Detect which cell encompasses the target text, then output its [X, Y] center coordinate. 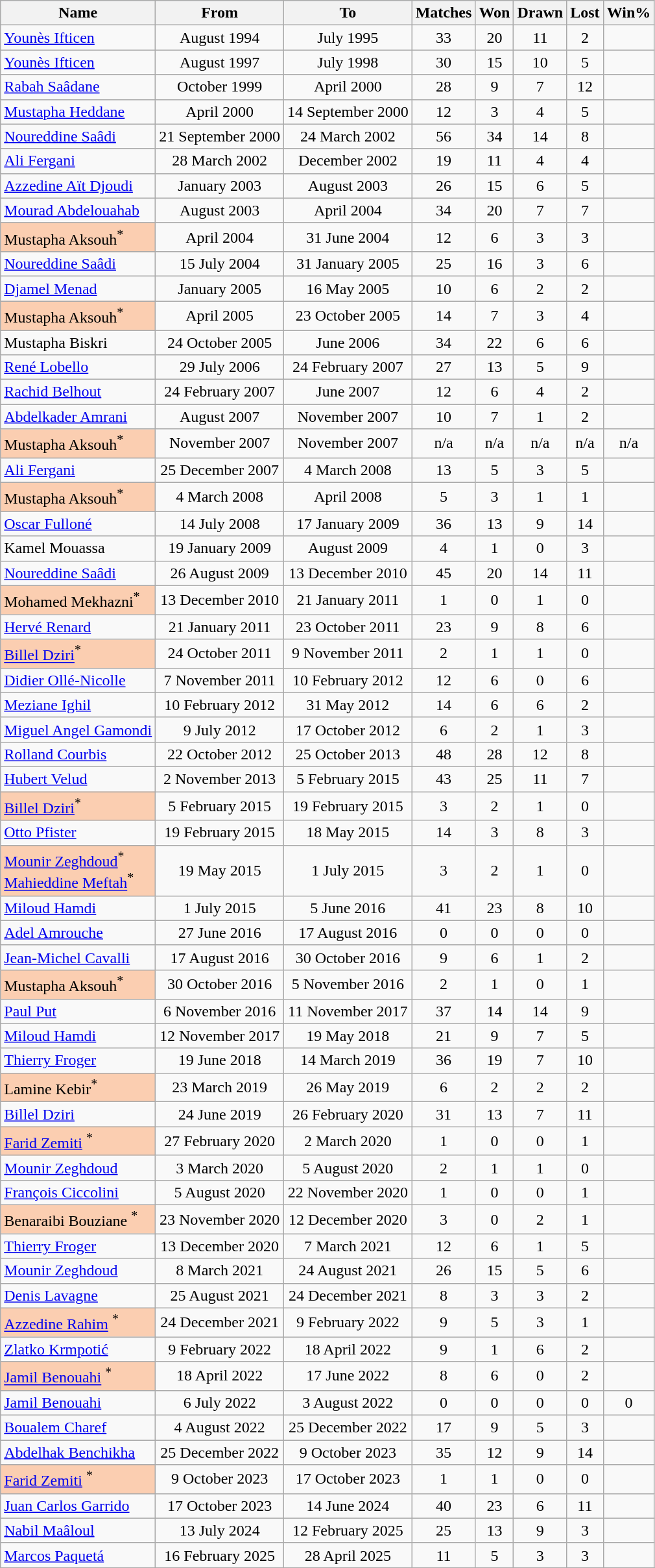
Marcos Paquetá [78, 1555]
5 November 2016 [348, 984]
François Ciccolini [78, 1192]
16 May 2005 [348, 289]
24 October 2011 [220, 654]
48 [444, 755]
33 [444, 38]
31 June 2004 [348, 238]
16 [494, 264]
21 [444, 1036]
April 2008 [348, 497]
Paul Put [78, 1011]
Hervé Renard [78, 627]
Abdelkader Amrani [78, 417]
19 May 2018 [348, 1036]
Lamine Kebir* [78, 1088]
5 June 2016 [348, 908]
Djamel Menad [78, 289]
Kamel Mouassa [78, 548]
7 March 2021 [348, 1246]
Adel Amrouche [78, 933]
25 August 2021 [220, 1295]
Azzedine Rahim * [78, 1323]
Won [494, 13]
14 September 2000 [348, 112]
22 October 2012 [220, 755]
25 October 2013 [348, 755]
41 [444, 908]
24 August 2021 [348, 1271]
2 November 2013 [220, 779]
2 March 2020 [348, 1141]
July 1995 [348, 38]
23 October 2005 [348, 315]
17 October 2012 [348, 729]
Jamil Benouahi * [78, 1376]
9 July 2012 [220, 729]
Jean-Michel Cavalli [78, 957]
31 May 2012 [348, 705]
January 2003 [220, 186]
28 March 2002 [220, 161]
19 May 2015 [220, 870]
June 2007 [348, 392]
Meziane Ighil [78, 705]
14 March 2019 [348, 1060]
14 July 2008 [220, 524]
Didier Ollé-Nicolle [78, 680]
December 2002 [348, 161]
37 [444, 1011]
27 February 2020 [220, 1141]
28 April 2025 [348, 1555]
26 February 2020 [348, 1114]
Oscar Fulloné [78, 524]
4 August 2022 [220, 1428]
18 May 2015 [348, 833]
August 1997 [220, 62]
July 1998 [348, 62]
27 June 2016 [220, 933]
August 1994 [220, 38]
23 March 2019 [220, 1088]
17 [444, 1428]
27 [444, 367]
3 March 2020 [220, 1168]
24 October 2005 [220, 343]
56 [444, 136]
Jamil Benouahi [78, 1403]
January 2005 [220, 289]
6 July 2022 [220, 1403]
8 March 2021 [220, 1271]
Win% [629, 13]
Boualem Charef [78, 1428]
Mounir Zeghdoud* Mahieddine Meftah* [78, 870]
Abdelhak Benchikha [78, 1452]
Otto Pfister [78, 833]
17 January 2009 [348, 524]
Rabah Saâdane [78, 87]
August 2007 [220, 417]
Billel Dziri [78, 1114]
23 November 2020 [220, 1220]
35 [444, 1452]
9 November 2011 [348, 654]
October 1999 [220, 87]
24 March 2002 [348, 136]
13 December 2020 [220, 1246]
21 September 2000 [220, 136]
August 2009 [348, 548]
25 December 2007 [220, 470]
Benaraibi Bouziane * [78, 1220]
Mustapha Heddane [78, 112]
30 [444, 62]
40 [444, 1506]
René Lobello [78, 367]
12 November 2017 [220, 1036]
Drawn [540, 13]
7 November 2011 [220, 680]
June 2006 [348, 343]
11 November 2017 [348, 1011]
13 July 2024 [220, 1530]
15 July 2004 [220, 264]
Hubert Velud [78, 779]
22 November 2020 [348, 1192]
6 November 2016 [220, 1011]
Nabil Maâloul [78, 1530]
22 [494, 343]
Matches [444, 13]
Miguel Angel Gamondi [78, 729]
29 July 2006 [220, 367]
31 [444, 1114]
Rachid Belhout [78, 392]
Mourad Abdelouahab [78, 210]
31 January 2005 [348, 264]
14 June 2024 [348, 1506]
From [220, 13]
12 December 2020 [348, 1220]
19 January 2009 [220, 548]
Juan Carlos Garrido [78, 1506]
Azzedine Aït Djoudi [78, 186]
16 February 2025 [220, 1555]
24 June 2019 [220, 1114]
26 May 2019 [348, 1088]
To [348, 13]
3 August 2022 [348, 1403]
45 [444, 573]
43 [444, 779]
17 June 2022 [348, 1376]
Rolland Courbis [78, 755]
Name [78, 13]
23 October 2011 [348, 627]
Denis Lavagne [78, 1295]
26 August 2009 [220, 573]
April 2005 [220, 315]
Mohamed Mekhazni* [78, 600]
Mustapha Biskri [78, 343]
12 February 2025 [348, 1530]
Lost [585, 13]
19 June 2018 [220, 1060]
Zlatko Krmpotić [78, 1349]
